Provide the [X, Y] coordinate of the cell's center where the given text is located.  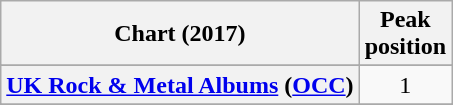
1 [405, 85]
Chart (2017) [180, 34]
UK Rock & Metal Albums (OCC) [180, 85]
Peak position [405, 34]
